Find where the given text appears and provide that cell's center as (x, y) coordinate. 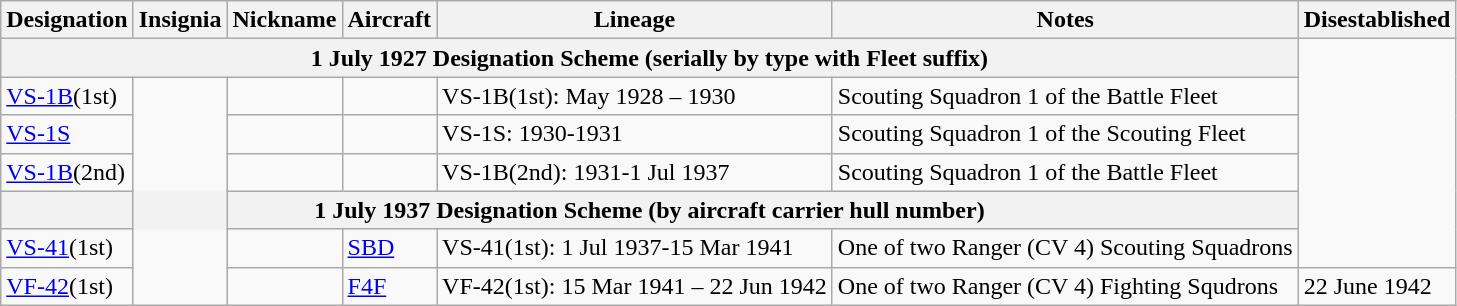
VS-41(1st) (67, 248)
Aircraft (390, 20)
VS-1B(1st): May 1928 – 1930 (635, 96)
One of two Ranger (CV 4) Fighting Squdrons (1065, 286)
VS-1B(2nd) (67, 172)
1 July 1937 Designation Scheme (by aircraft carrier hull number) (650, 210)
F4F (390, 286)
VF-42(1st): 15 Mar 1941 – 22 Jun 1942 (635, 286)
SBD (390, 248)
22 June 1942 (1377, 286)
VS-1S: 1930-1931 (635, 134)
VS-1B(1st) (67, 96)
Notes (1065, 20)
Scouting Squadron 1 of the Scouting Fleet (1065, 134)
Disestablished (1377, 20)
Nickname (284, 20)
VS-41(1st): 1 Jul 1937-15 Mar 1941 (635, 248)
One of two Ranger (CV 4) Scouting Squadrons (1065, 248)
1 July 1927 Designation Scheme (serially by type with Fleet suffix) (650, 58)
VS-1B(2nd): 1931-1 Jul 1937 (635, 172)
Designation (67, 20)
VS-1S (67, 134)
Insignia (180, 20)
VF-42(1st) (67, 286)
Lineage (635, 20)
